Capture the cell that displays the provided text and extract its [X, Y] central coordinate. 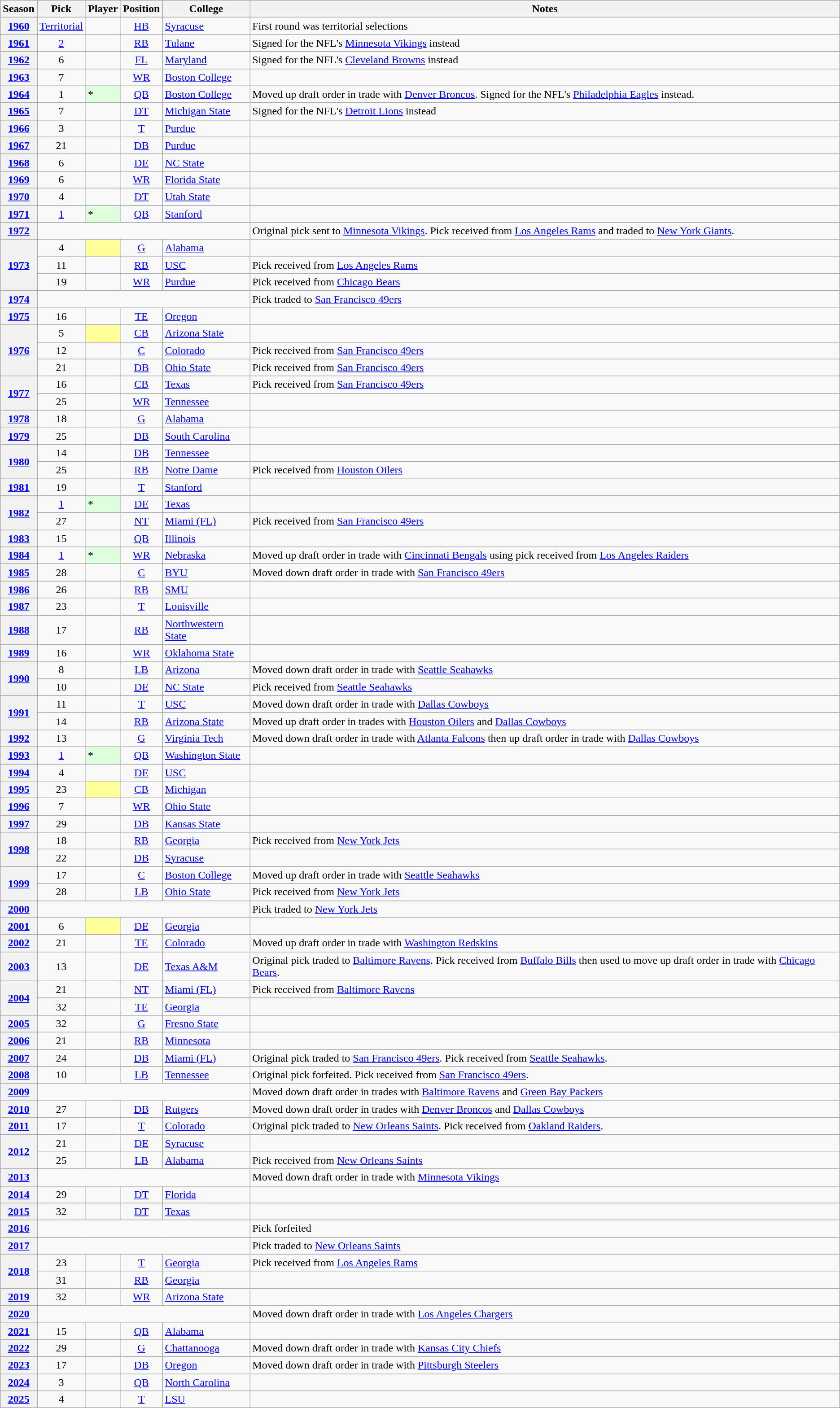
Original pick forfeited. Pick received from San Francisco 49ers. [545, 1075]
24 [61, 1058]
1975 [19, 316]
1962 [19, 60]
Pick [61, 9]
LSU [206, 1399]
2017 [19, 1246]
2013 [19, 1177]
Territorial [61, 26]
1982 [19, 513]
2023 [19, 1365]
1999 [19, 883]
8 [61, 670]
Chattanooga [206, 1348]
26 [61, 590]
Moved down draft order in trade with Kansas City Chiefs [545, 1348]
1974 [19, 299]
2008 [19, 1075]
2019 [19, 1297]
2018 [19, 1271]
Virginia Tech [206, 738]
Northwestern State [206, 630]
1988 [19, 630]
1965 [19, 111]
2007 [19, 1058]
1967 [19, 145]
1987 [19, 607]
SMU [206, 590]
Oklahoma State [206, 653]
2021 [19, 1331]
2025 [19, 1399]
1979 [19, 436]
Moved down draft order in trade with San Francisco 49ers [545, 573]
1978 [19, 419]
1992 [19, 738]
1998 [19, 849]
Utah State [206, 197]
Pick received from Baltimore Ravens [545, 989]
Original pick traded to San Francisco 49ers. Pick received from Seattle Seahawks. [545, 1058]
1996 [19, 807]
1990 [19, 678]
Pick received from New Orleans Saints [545, 1160]
First round was territorial selections [545, 26]
2010 [19, 1109]
Louisville [206, 607]
2015 [19, 1211]
College [206, 9]
Nebraska [206, 555]
FL [141, 60]
Moved down draft order in trades with Baltimore Ravens and Green Bay Packers [545, 1092]
Moved up draft order in trade with Seattle Seahawks [545, 875]
Pick traded to San Francisco 49ers [545, 299]
Original pick traded to New Orleans Saints. Pick received from Oakland Raiders. [545, 1126]
1993 [19, 755]
1968 [19, 162]
BYU [206, 573]
HB [141, 26]
Rutgers [206, 1109]
South Carolina [206, 436]
1972 [19, 231]
Florida State [206, 179]
1976 [19, 350]
2006 [19, 1041]
2014 [19, 1194]
1963 [19, 77]
5 [61, 333]
Pick received from Chicago Bears [545, 282]
Maryland [206, 60]
2001 [19, 926]
Pick received from Seattle Seahawks [545, 687]
2011 [19, 1126]
North Carolina [206, 1382]
Player [103, 9]
Pick traded to New York Jets [545, 909]
Signed for the NFL's Minnesota Vikings instead [545, 43]
Fresno State [206, 1023]
1980 [19, 461]
1970 [19, 197]
Moved down draft order in trades with Denver Broncos and Dallas Cowboys [545, 1109]
Notes [545, 9]
Michigan State [206, 111]
Minnesota [206, 1041]
2022 [19, 1348]
Original pick traded to Baltimore Ravens. Pick received from Buffalo Bills then used to move up draft order in trade with Chicago Bears. [545, 966]
Texas A&M [206, 966]
1966 [19, 128]
1989 [19, 653]
Moved up draft order in trades with Houston Oilers and Dallas Cowboys [545, 721]
Pick traded to New Orleans Saints [545, 1246]
Pick received from Houston Oilers [545, 470]
Florida [206, 1194]
2012 [19, 1152]
Michigan [206, 790]
1971 [19, 214]
2024 [19, 1382]
Notre Dame [206, 470]
Moved down draft order in trade with Seattle Seahawks [545, 670]
1991 [19, 713]
Moved up draft order in trade with Denver Broncos. Signed for the NFL's Philadelphia Eagles instead. [545, 94]
1995 [19, 790]
Moved down draft order in trade with Pittsburgh Steelers [545, 1365]
1964 [19, 94]
Position [141, 9]
1986 [19, 590]
Arizona [206, 670]
Kansas State [206, 824]
2002 [19, 943]
Signed for the NFL's Cleveland Browns instead [545, 60]
2020 [19, 1314]
Moved up draft order in trade with Washington Redskins [545, 943]
Original pick sent to Minnesota Vikings. Pick received from Los Angeles Rams and traded to New York Giants. [545, 231]
1973 [19, 265]
Illinois [206, 538]
Moved down draft order in trade with Atlanta Falcons then up draft order in trade with Dallas Cowboys [545, 738]
2000 [19, 909]
2016 [19, 1229]
Moved up draft order in trade with Cincinnati Bengals using pick received from Los Angeles Raiders [545, 555]
1961 [19, 43]
2 [61, 43]
1994 [19, 772]
31 [61, 1280]
Moved down draft order in trade with Dallas Cowboys [545, 704]
22 [61, 858]
1985 [19, 573]
2009 [19, 1092]
2004 [19, 998]
Moved down draft order in trade with Los Angeles Chargers [545, 1314]
Season [19, 9]
1981 [19, 487]
12 [61, 350]
1997 [19, 824]
1960 [19, 26]
Tulane [206, 43]
1977 [19, 393]
Washington State [206, 755]
Moved down draft order in trade with Minnesota Vikings [545, 1177]
2003 [19, 966]
2005 [19, 1023]
Signed for the NFL's Detroit Lions instead [545, 111]
1969 [19, 179]
Pick forfeited [545, 1229]
1984 [19, 555]
1983 [19, 538]
